Extract the (X, Y) coordinate from the center of the cell holding the provided text.  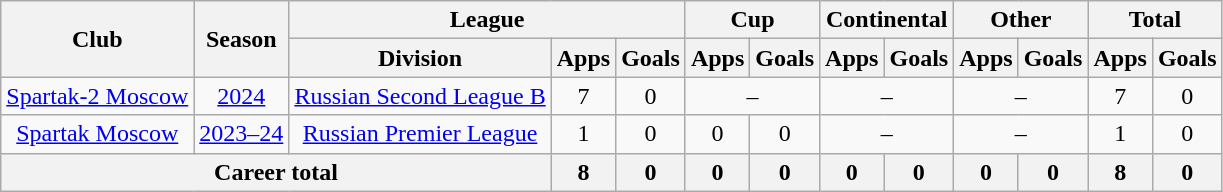
Club (98, 39)
Russian Premier League (420, 134)
2023–24 (242, 134)
Continental (887, 20)
Spartak-2 Moscow (98, 96)
Division (420, 58)
Career total (276, 172)
Cup (752, 20)
Spartak Moscow (98, 134)
2024 (242, 96)
Russian Second League B (420, 96)
Other (1021, 20)
Season (242, 39)
Total (1155, 20)
League (488, 20)
